Find where the given text appears and provide that cell's center as [X, Y] coordinate. 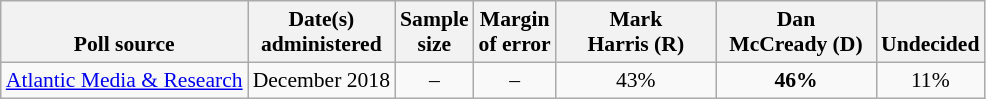
11% [930, 80]
Atlantic Media & Research [124, 80]
Samplesize [434, 32]
DanMcCready (D) [796, 32]
46% [796, 80]
Date(s)administered [322, 32]
MarkHarris (R) [636, 32]
Marginof error [515, 32]
43% [636, 80]
December 2018 [322, 80]
Poll source [124, 32]
Undecided [930, 32]
